Pinpoint the cell where the given text exists, returning its (x, y) midpoint coordinate. 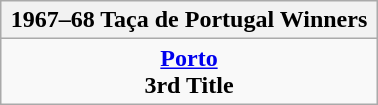
1967–68 Taça de Portugal Winners (189, 20)
Porto3rd Title (189, 72)
